Provide the [x, y] coordinate of the cell's center where the given text is located.  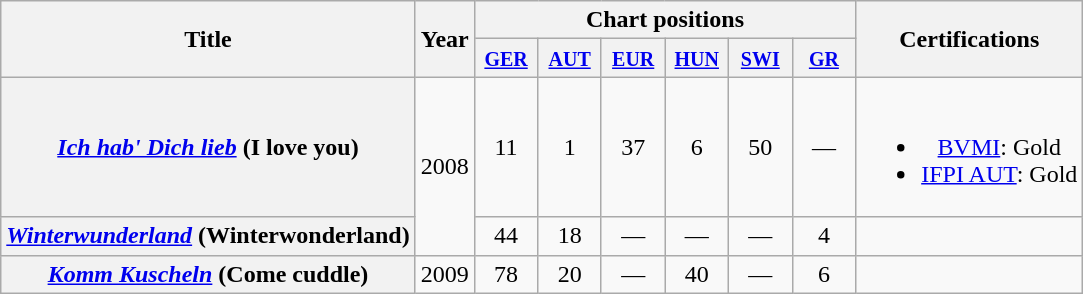
18 [570, 236]
AUT [570, 58]
EUR [633, 58]
Chart positions [664, 20]
50 [761, 147]
20 [570, 274]
2008 [444, 166]
Ich hab' Dich lieb (I love you) [208, 147]
SWI [761, 58]
11 [506, 147]
40 [697, 274]
37 [633, 147]
1 [570, 147]
GR [824, 58]
4 [824, 236]
Title [208, 39]
2009 [444, 274]
BVMI: GoldIFPI AUT: Gold [970, 147]
Year [444, 39]
Komm Kuscheln (Come cuddle) [208, 274]
Certifications [970, 39]
78 [506, 274]
HUN [697, 58]
Winterwunderland (Winterwonderland) [208, 236]
GER [506, 58]
44 [506, 236]
